Scan for the cell matching the given text and deliver its [x, y] coordinate at center. 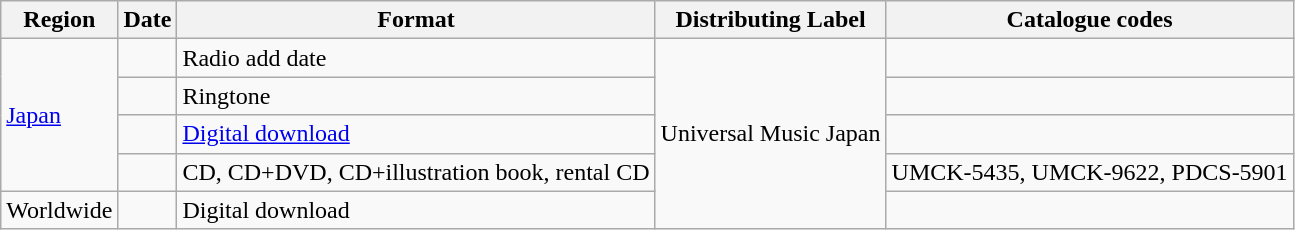
CD, CD+DVD, CD+illustration book, rental CD [416, 172]
Worldwide [60, 210]
Universal Music Japan [770, 134]
Catalogue codes [1090, 20]
Japan [60, 115]
Distributing Label [770, 20]
Date [148, 20]
Radio add date [416, 58]
Format [416, 20]
UMCK-5435, UMCK-9622, PDCS-5901 [1090, 172]
Ringtone [416, 96]
Region [60, 20]
